Return (x, y) of the center of cell containing provided text 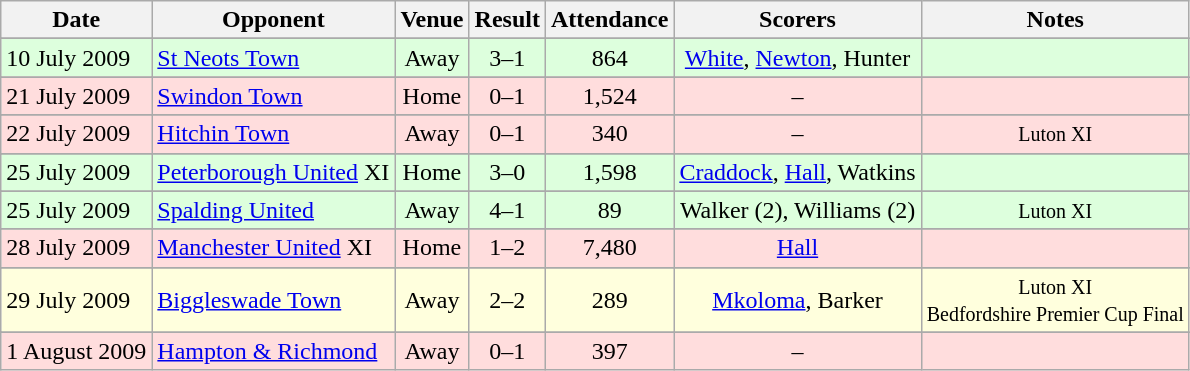
Swindon Town (274, 96)
Date (76, 20)
Notes (1055, 20)
Venue (432, 20)
3–1 (507, 58)
10 July 2009 (76, 58)
1 August 2009 (76, 351)
3–0 (507, 172)
Peterborough United XI (274, 172)
Luton XI Bedfordshire Premier Cup Final (1055, 300)
Hitchin Town (274, 134)
864 (609, 58)
Manchester United XI (274, 248)
1–2 (507, 248)
Opponent (274, 20)
340 (609, 134)
St Neots Town (274, 58)
Biggleswade Town (274, 300)
Walker (2), Williams (2) (798, 210)
1,598 (609, 172)
22 July 2009 (76, 134)
Scorers (798, 20)
89 (609, 210)
4–1 (507, 210)
Craddock, Hall, Watkins (798, 172)
Spalding United (274, 210)
397 (609, 351)
Attendance (609, 20)
7,480 (609, 248)
Mkoloma, Barker (798, 300)
Hampton & Richmond (274, 351)
29 July 2009 (76, 300)
28 July 2009 (76, 248)
Hall (798, 248)
Result (507, 20)
2–2 (507, 300)
289 (609, 300)
1,524 (609, 96)
21 July 2009 (76, 96)
White, Newton, Hunter (798, 58)
